Capture the cell that displays the provided text and extract its [X, Y] central coordinate. 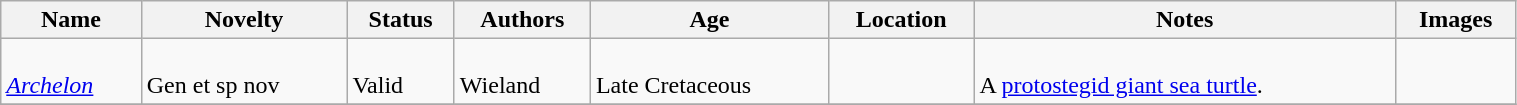
Wieland [522, 72]
Notes [1184, 20]
Status [400, 20]
Location [901, 20]
Age [709, 20]
Archelon [71, 72]
A protostegid giant sea turtle. [1184, 72]
Gen et sp nov [244, 72]
Novelty [244, 20]
Name [71, 20]
Images [1456, 20]
Authors [522, 20]
Late Cretaceous [709, 72]
Valid [400, 72]
